Pinpoint the cell where the given text exists, returning its [X, Y] midpoint coordinate. 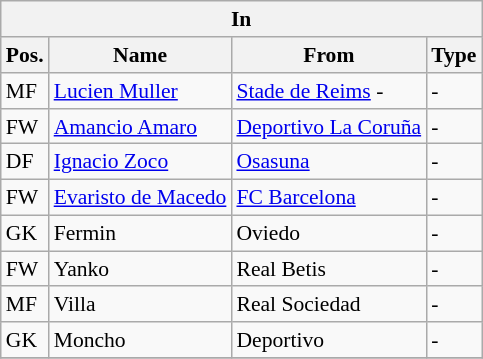
From [328, 55]
Stade de Reims - [328, 91]
DF [25, 162]
Deportivo La Coruña [328, 126]
Oviedo [328, 233]
FC Barcelona [328, 197]
Type [454, 55]
Evaristo de Macedo [140, 197]
Amancio Amaro [140, 126]
Moncho [140, 340]
Lucien Muller [140, 91]
Villa [140, 304]
In [242, 19]
Pos. [25, 55]
Deportivo [328, 340]
Osasuna [328, 162]
Real Sociedad [328, 304]
Name [140, 55]
Real Betis [328, 269]
Fermin [140, 233]
Yanko [140, 269]
Ignacio Zoco [140, 162]
